Pinpoint the cell where the given text exists, returning its (X, Y) midpoint coordinate. 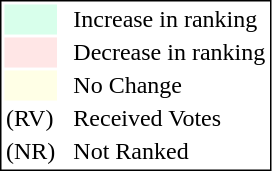
Increase in ranking (170, 19)
Received Votes (170, 119)
Not Ranked (170, 151)
No Change (170, 85)
Decrease in ranking (170, 53)
(RV) (30, 119)
(NR) (30, 151)
